Find where the given text appears and provide that cell's center as [x, y] coordinate. 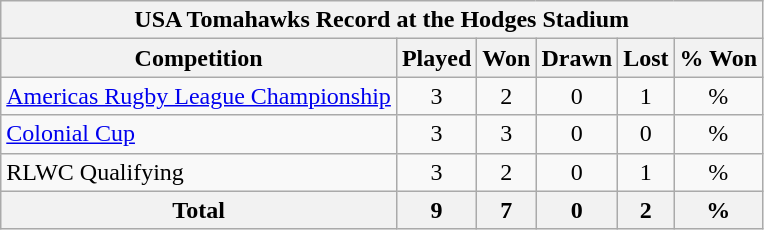
Colonial Cup [199, 134]
% Won [718, 58]
Played [436, 58]
Americas Rugby League Championship [199, 96]
USA Tomahawks Record at the Hodges Stadium [382, 20]
Total [199, 210]
Lost [646, 58]
7 [506, 210]
Competition [199, 58]
RLWC Qualifying [199, 172]
Drawn [577, 58]
Won [506, 58]
9 [436, 210]
